Return the (x, y) coordinate for the center point of the cell that contains the specified text.  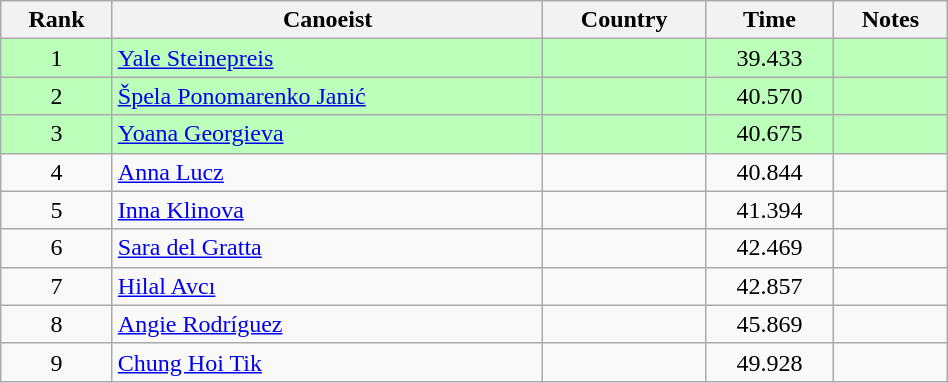
Sara del Gratta (328, 248)
8 (57, 324)
Chung Hoi Tik (328, 362)
Canoeist (328, 20)
42.469 (769, 248)
49.928 (769, 362)
3 (57, 134)
1 (57, 58)
41.394 (769, 210)
Špela Ponomarenko Janić (328, 96)
42.857 (769, 286)
Rank (57, 20)
Country (624, 20)
9 (57, 362)
6 (57, 248)
2 (57, 96)
Anna Lucz (328, 172)
7 (57, 286)
45.869 (769, 324)
Yoana Georgieva (328, 134)
40.844 (769, 172)
Yale Steinepreis (328, 58)
40.675 (769, 134)
Hilal Avcı (328, 286)
Inna Klinova (328, 210)
5 (57, 210)
Angie Rodríguez (328, 324)
Time (769, 20)
Notes (890, 20)
4 (57, 172)
40.570 (769, 96)
39.433 (769, 58)
